Detect which cell encompasses the target text, then output its (X, Y) center coordinate. 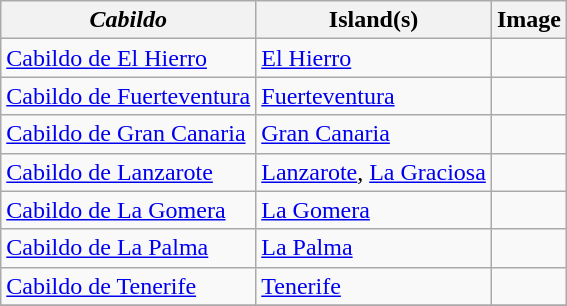
Tenerife (374, 286)
Cabildo (128, 20)
Image (528, 20)
Gran Canaria (374, 134)
La Gomera (374, 210)
La Palma (374, 248)
Cabildo de Tenerife (128, 286)
Cabildo de La Palma (128, 248)
Cabildo de La Gomera (128, 210)
El Hierro (374, 58)
Cabildo de El Hierro (128, 58)
Cabildo de Fuerteventura (128, 96)
Fuerteventura (374, 96)
Lanzarote, La Graciosa (374, 172)
Island(s) (374, 20)
Cabildo de Lanzarote (128, 172)
Cabildo de Gran Canaria (128, 134)
